Identify which cell holds the provided text, then report its [x, y] central coordinate. 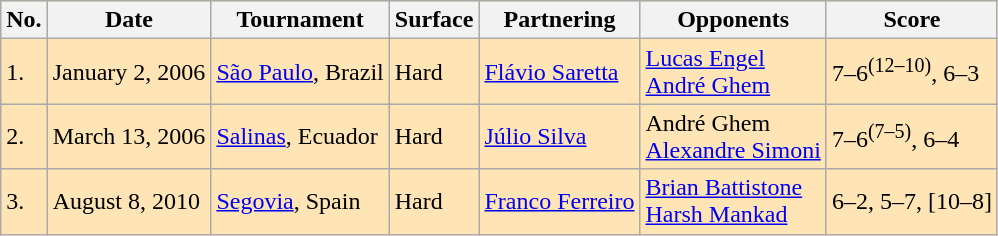
2. [24, 136]
March 13, 2006 [129, 136]
August 8, 2010 [129, 202]
Júlio Silva [560, 136]
7–6(12–10), 6–3 [912, 72]
Flávio Saretta [560, 72]
Opponents [733, 20]
São Paulo, Brazil [300, 72]
1. [24, 72]
Salinas, Ecuador [300, 136]
Tournament [300, 20]
7–6(7–5), 6–4 [912, 136]
No. [24, 20]
André Ghem Alexandre Simoni [733, 136]
3. [24, 202]
Lucas Engel André Ghem [733, 72]
6–2, 5–7, [10–8] [912, 202]
Brian Battistone Harsh Mankad [733, 202]
Franco Ferreiro [560, 202]
Date [129, 20]
Partnering [560, 20]
Surface [434, 20]
January 2, 2006 [129, 72]
Score [912, 20]
Segovia, Spain [300, 202]
